Output the [X, Y] coordinate of the center of the cell containing the given text.  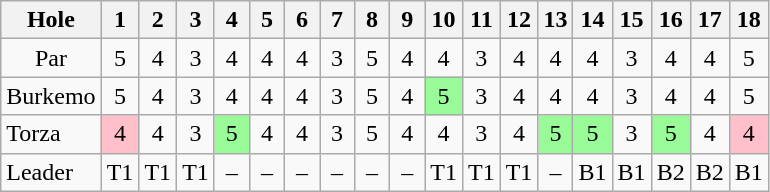
16 [670, 20]
13 [556, 20]
12 [519, 20]
7 [338, 20]
8 [372, 20]
11 [481, 20]
Burkemo [51, 96]
6 [302, 20]
9 [408, 20]
1 [120, 20]
Hole [51, 20]
17 [710, 20]
2 [158, 20]
Torza [51, 134]
Leader [51, 172]
18 [748, 20]
Par [51, 58]
10 [444, 20]
14 [592, 20]
15 [632, 20]
